Identify which cell holds the provided text, then report its (x, y) central coordinate. 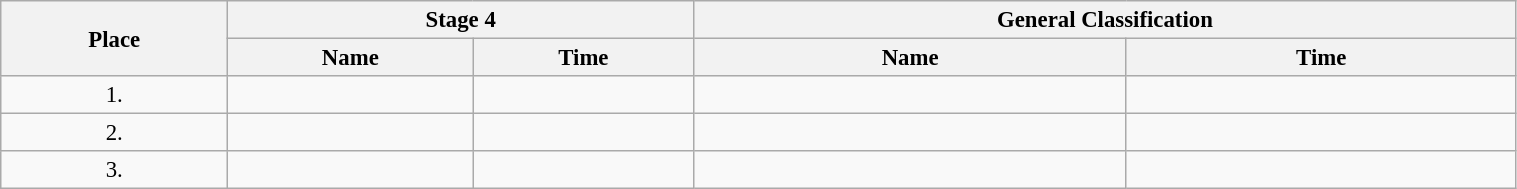
General Classification (1105, 20)
Stage 4 (461, 20)
Place (114, 38)
1. (114, 95)
2. (114, 133)
3. (114, 170)
